Determine the (x, y) coordinate at the center of the cell enclosing the given text.  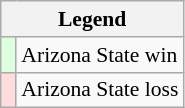
Arizona State win (100, 55)
Legend (92, 19)
Arizona State loss (100, 90)
